Return [X, Y] of the center of cell containing provided text 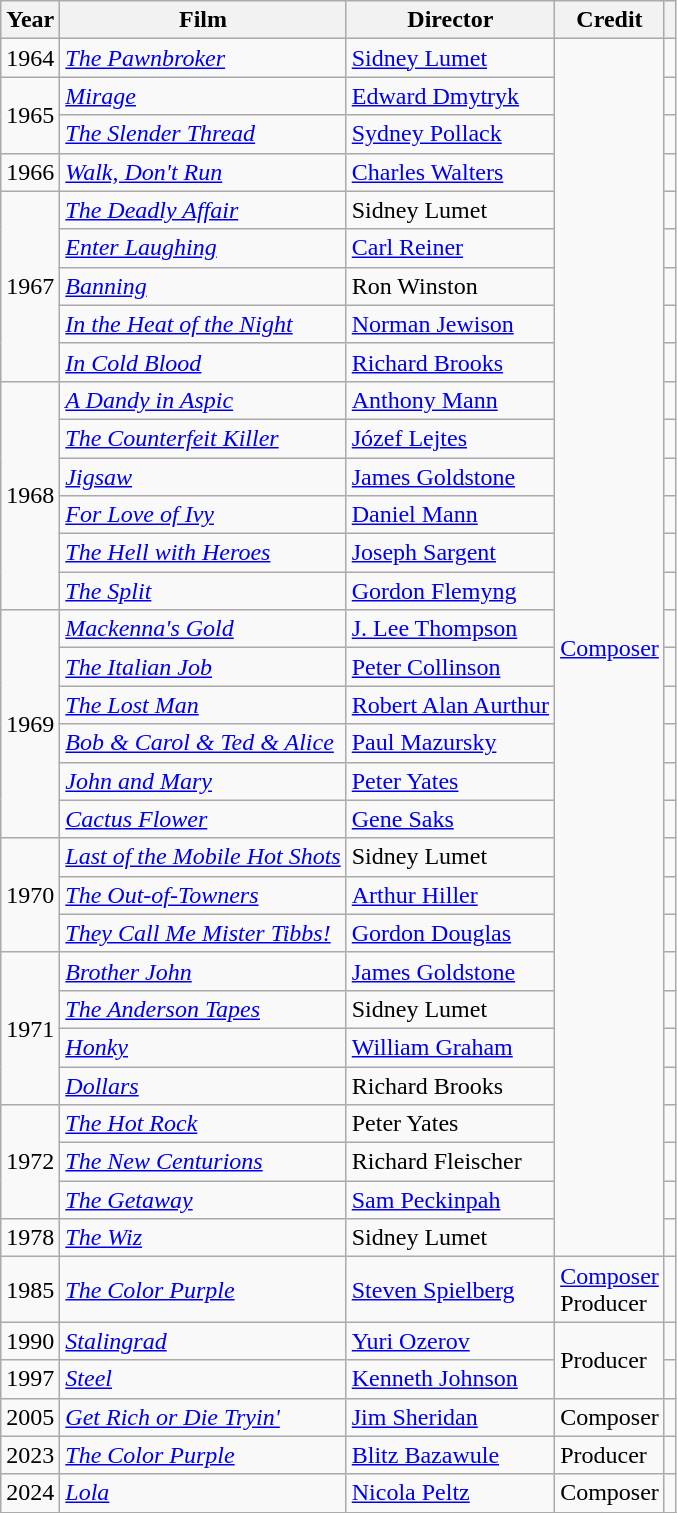
William Graham [450, 1047]
Bob & Carol & Ted & Alice [203, 743]
Gene Saks [450, 819]
Paul Mazursky [450, 743]
Brother John [203, 971]
1972 [30, 1162]
1969 [30, 724]
1970 [30, 895]
Stalingrad [203, 1341]
1997 [30, 1379]
The Out-of-Towners [203, 895]
Steven Spielberg [450, 1290]
For Love of Ivy [203, 515]
Banning [203, 286]
Honky [203, 1047]
1967 [30, 286]
Director [450, 20]
Dollars [203, 1085]
Lola [203, 1493]
Anthony Mann [450, 400]
Joseph Sargent [450, 553]
Film [203, 20]
2005 [30, 1417]
Kenneth Johnson [450, 1379]
2023 [30, 1455]
1966 [30, 172]
ComposerProducer [610, 1290]
The Italian Job [203, 667]
A Dandy in Aspic [203, 400]
The Split [203, 591]
Gordon Douglas [450, 933]
1971 [30, 1028]
1965 [30, 115]
Blitz Bazawule [450, 1455]
1968 [30, 495]
The Counterfeit Killer [203, 438]
Daniel Mann [450, 515]
Sydney Pollack [450, 134]
They Call Me Mister Tibbs! [203, 933]
J. Lee Thompson [450, 629]
Arthur Hiller [450, 895]
Get Rich or Die Tryin' [203, 1417]
Ron Winston [450, 286]
Cactus Flower [203, 819]
Charles Walters [450, 172]
Year [30, 20]
Jigsaw [203, 477]
Gordon Flemyng [450, 591]
1978 [30, 1238]
2024 [30, 1493]
Yuri Ozerov [450, 1341]
The Hell with Heroes [203, 553]
Jim Sheridan [450, 1417]
Norman Jewison [450, 324]
Robert Alan Aurthur [450, 705]
Richard Fleischer [450, 1162]
Józef Lejtes [450, 438]
1964 [30, 58]
1990 [30, 1341]
Last of the Mobile Hot Shots [203, 857]
The Lost Man [203, 705]
The Anderson Tapes [203, 1009]
In Cold Blood [203, 362]
Mirage [203, 96]
In the Heat of the Night [203, 324]
Peter Collinson [450, 667]
1985 [30, 1290]
Enter Laughing [203, 248]
Mackenna's Gold [203, 629]
Steel [203, 1379]
The Getaway [203, 1200]
Edward Dmytryk [450, 96]
The New Centurions [203, 1162]
The Wiz [203, 1238]
John and Mary [203, 781]
Sam Peckinpah [450, 1200]
The Deadly Affair [203, 210]
Nicola Peltz [450, 1493]
The Slender Thread [203, 134]
Credit [610, 20]
Walk, Don't Run [203, 172]
The Pawnbroker [203, 58]
The Hot Rock [203, 1124]
Carl Reiner [450, 248]
